For the text-containing cell, return its midpoint in [X, Y] coordinate format. 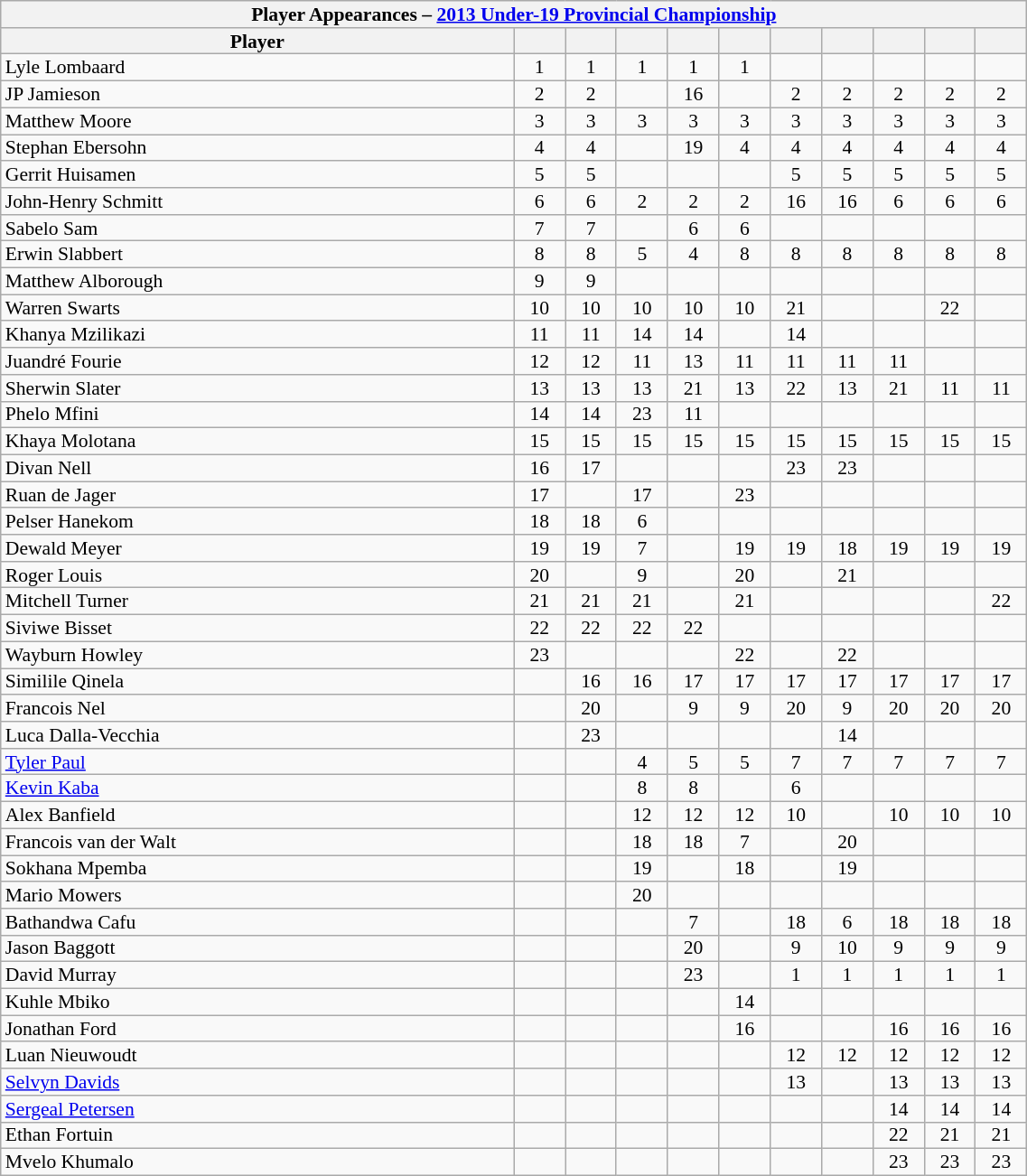
Juandré Fourie [257, 361]
Player Appearances – 2013 Under-19 Provincial Championship [514, 14]
John-Henry Schmitt [257, 201]
Lyle Lombaard [257, 68]
Kuhle Mbiko [257, 1003]
Wayburn Howley [257, 655]
Matthew Moore [257, 121]
Roger Louis [257, 575]
Player [257, 42]
Divan Nell [257, 469]
Matthew Alborough [257, 282]
Luan Nieuwoudt [257, 1056]
Erwin Slabbert [257, 255]
Selvyn Davids [257, 1082]
Alex Banfield [257, 816]
Warren Swarts [257, 308]
Francois Nel [257, 709]
Sabelo Sam [257, 229]
Similile Qinela [257, 682]
Luca Dalla-Vecchia [257, 735]
Pelser Hanekom [257, 522]
Sergeal Petersen [257, 1109]
Kevin Kaba [257, 789]
Jonathan Ford [257, 1029]
Phelo Mfini [257, 415]
Ruan de Jager [257, 495]
Dewald Meyer [257, 548]
Tyler Paul [257, 762]
Sherwin Slater [257, 388]
Gerrit Huisamen [257, 174]
Jason Baggott [257, 949]
Sokhana Mpemba [257, 869]
David Murray [257, 975]
Ethan Fortuin [257, 1135]
Francois van der Walt [257, 842]
JP Jamieson [257, 95]
Mitchell Turner [257, 602]
Mvelo Khumalo [257, 1162]
Bathandwa Cafu [257, 922]
Khanya Mzilikazi [257, 335]
Siviwe Bisset [257, 629]
Khaya Molotana [257, 442]
Mario Mowers [257, 895]
Stephan Ebersohn [257, 148]
